Extract the (X, Y) coordinate from the center of the cell holding the provided text.  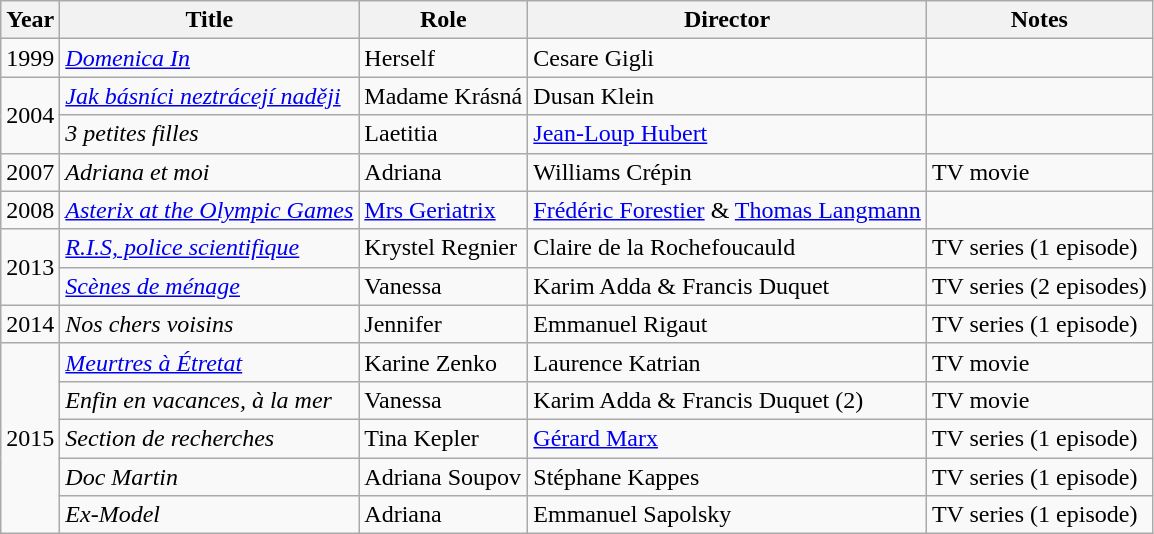
Jennifer (444, 324)
Tina Kepler (444, 438)
Cesare Gigli (728, 58)
Role (444, 20)
Krystel Regnier (444, 248)
Section de recherches (210, 438)
Adriana Soupov (444, 477)
Asterix at the Olympic Games (210, 210)
Karim Adda & Francis Duquet (728, 286)
Gérard Marx (728, 438)
R.I.S, police scientifique (210, 248)
Williams Crépin (728, 172)
Laetitia (444, 134)
Stéphane Kappes (728, 477)
Jak básníci neztrácejí naději (210, 96)
Enfin en vacances, à la mer (210, 400)
TV series (2 episodes) (1039, 286)
Notes (1039, 20)
Laurence Katrian (728, 362)
Mrs Geriatrix (444, 210)
Emmanuel Rigaut (728, 324)
Nos chers voisins (210, 324)
Emmanuel Sapolsky (728, 515)
Jean-Loup Hubert (728, 134)
Claire de la Rochefoucauld (728, 248)
Karine Zenko (444, 362)
Title (210, 20)
3 petites filles (210, 134)
2007 (30, 172)
Madame Krásná (444, 96)
Karim Adda & Francis Duquet (2) (728, 400)
2014 (30, 324)
Frédéric Forestier & Thomas Langmann (728, 210)
Meurtres à Étretat (210, 362)
2004 (30, 115)
Adriana et moi (210, 172)
2015 (30, 438)
1999 (30, 58)
Year (30, 20)
2008 (30, 210)
Director (728, 20)
Doc Martin (210, 477)
2013 (30, 267)
Domenica In (210, 58)
Dusan Klein (728, 96)
Herself (444, 58)
Scènes de ménage (210, 286)
Ex-Model (210, 515)
